Detect which cell encompasses the target text, then output its [x, y] center coordinate. 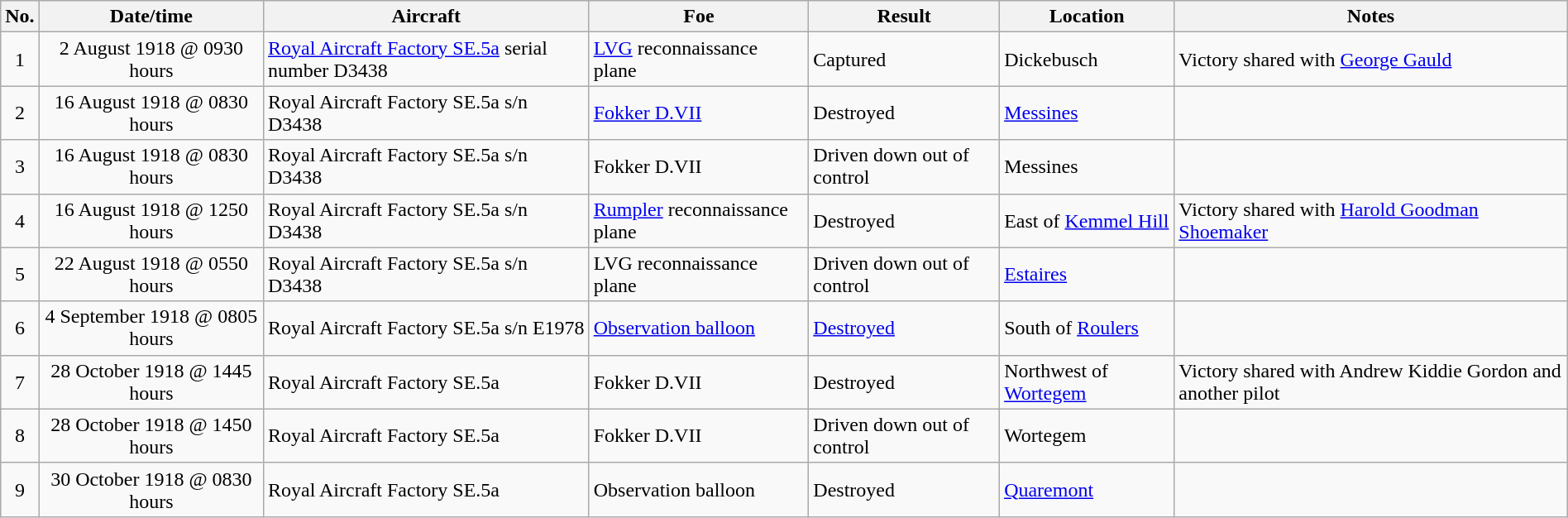
28 October 1918 @ 1445 hours [151, 382]
1 [20, 60]
Victory shared with Andrew Kiddie Gordon and another pilot [1371, 382]
Result [905, 17]
Wortegem [1087, 435]
Northwest of Wortegem [1087, 382]
Victory shared with George Gauld [1371, 60]
Dickebusch [1087, 60]
South of Roulers [1087, 328]
Quaremont [1087, 490]
Captured [905, 60]
Location [1087, 17]
6 [20, 328]
28 October 1918 @ 1450 hours [151, 435]
2 [20, 113]
9 [20, 490]
3 [20, 167]
5 [20, 275]
Estaires [1087, 275]
4 September 1918 @ 0805 hours [151, 328]
7 [20, 382]
30 October 1918 @ 0830 hours [151, 490]
2 August 1918 @ 0930 hours [151, 60]
Foe [699, 17]
22 August 1918 @ 0550 hours [151, 275]
No. [20, 17]
Aircraft [426, 17]
4 [20, 220]
East of Kemmel Hill [1087, 220]
Royal Aircraft Factory SE.5a serial number D3438 [426, 60]
8 [20, 435]
Victory shared with Harold Goodman Shoemaker [1371, 220]
16 August 1918 @ 1250 hours [151, 220]
Royal Aircraft Factory SE.5a s/n E1978 [426, 328]
Date/time [151, 17]
Rumpler reconnaissance plane [699, 220]
Notes [1371, 17]
